Provide the (x, y) coordinate of the cell's center where the given text is located.  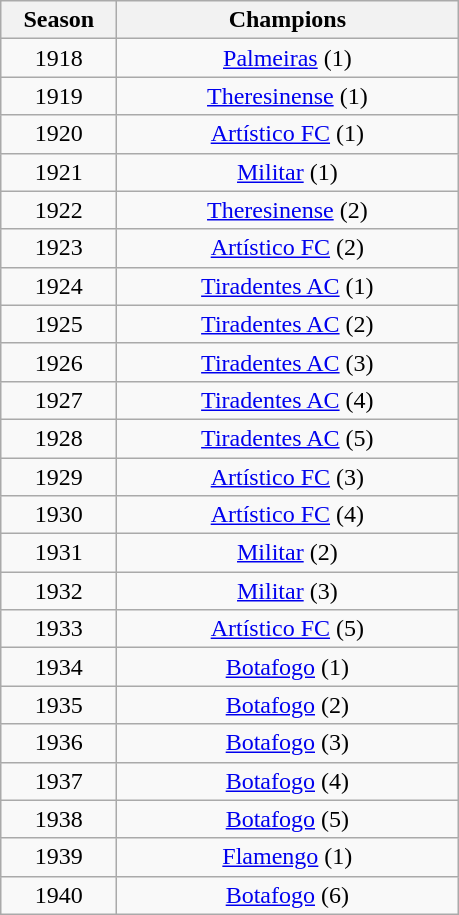
Theresinense (2) (288, 210)
Tiradentes AC (1) (288, 286)
1940 (59, 895)
Botafogo (5) (288, 819)
1918 (59, 58)
1935 (59, 705)
Botafogo (4) (288, 781)
Artístico FC (1) (288, 134)
Palmeiras (1) (288, 58)
1933 (59, 629)
Militar (2) (288, 553)
Botafogo (3) (288, 743)
Tiradentes AC (4) (288, 400)
Militar (1) (288, 172)
1934 (59, 667)
Season (59, 20)
Tiradentes AC (5) (288, 438)
1938 (59, 819)
1919 (59, 96)
1929 (59, 477)
1927 (59, 400)
1928 (59, 438)
Botafogo (1) (288, 667)
1939 (59, 857)
1930 (59, 515)
1937 (59, 781)
Botafogo (6) (288, 895)
Tiradentes AC (2) (288, 324)
1925 (59, 324)
1921 (59, 172)
Botafogo (2) (288, 705)
1920 (59, 134)
1923 (59, 248)
Artístico FC (4) (288, 515)
1936 (59, 743)
Theresinense (1) (288, 96)
1932 (59, 591)
Artístico FC (5) (288, 629)
1926 (59, 362)
Tiradentes AC (3) (288, 362)
Flamengo (1) (288, 857)
Militar (3) (288, 591)
Artístico FC (2) (288, 248)
1931 (59, 553)
Artístico FC (3) (288, 477)
Champions (288, 20)
1922 (59, 210)
1924 (59, 286)
